Return the [X, Y] coordinate for the center point of the cell that contains the specified text.  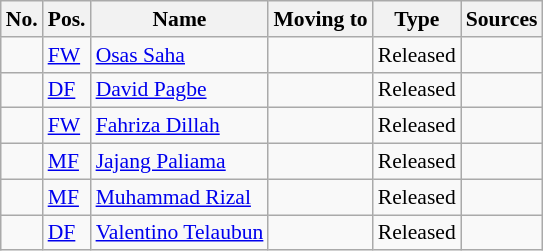
Name [180, 19]
Valentino Telaubun [180, 233]
Sources [502, 19]
Type [417, 19]
No. [22, 19]
Jajang Paliama [180, 162]
Fahriza Dillah [180, 126]
Muhammad Rizal [180, 197]
Pos. [67, 19]
Moving to [320, 19]
David Pagbe [180, 90]
Osas Saha [180, 55]
